Provide the (x, y) coordinate of the cell's center where the given text is located.  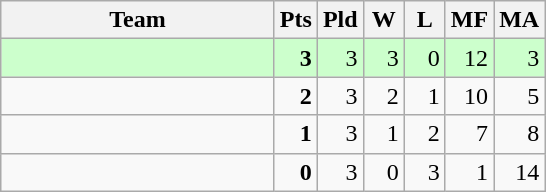
MA (520, 20)
Pld (340, 20)
MF (469, 20)
Team (138, 20)
L (424, 20)
7 (469, 134)
10 (469, 96)
W (384, 20)
Pts (296, 20)
5 (520, 96)
14 (520, 172)
12 (469, 58)
8 (520, 134)
